Capture the cell that displays the provided text and extract its [X, Y] central coordinate. 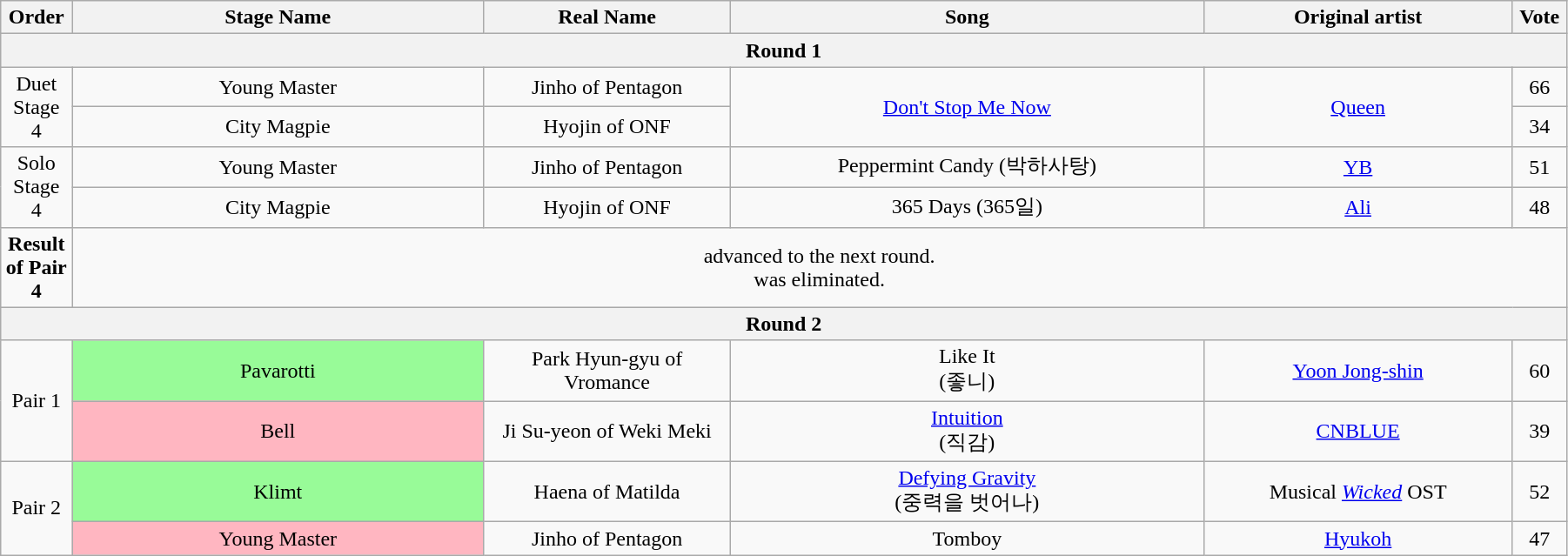
48 [1539, 207]
Round 1 [784, 50]
Like It(좋니) [967, 371]
Intuition(직감) [967, 432]
66 [1539, 87]
Solo Stage 4 [37, 187]
Duet Stage 4 [37, 107]
365 Days (365일) [967, 207]
Yoon Jong-shin [1357, 371]
Queen [1357, 107]
Hyukoh [1357, 539]
Round 2 [784, 324]
39 [1539, 432]
Order [37, 17]
YB [1357, 167]
Don't Stop Me Now [967, 107]
Defying Gravity (중력을 벗어나) [967, 492]
Result of Pair 4 [37, 267]
Real Name [607, 17]
Song [967, 17]
advanced to the next round. was eliminated. [820, 267]
47 [1539, 539]
Klimt [278, 492]
Haena of Matilda [607, 492]
Bell [278, 432]
Park Hyun-gyu of Vromance [607, 371]
Tomboy [967, 539]
Pair 2 [37, 508]
CNBLUE [1357, 432]
Ali [1357, 207]
Peppermint Candy (박하사탕) [967, 167]
Original artist [1357, 17]
Pavarotti [278, 371]
Stage Name [278, 17]
51 [1539, 167]
Pair 1 [37, 400]
34 [1539, 127]
60 [1539, 371]
52 [1539, 492]
Ji Su-yeon of Weki Meki [607, 432]
Musical Wicked OST [1357, 492]
Vote [1539, 17]
